Locate the cell with the specified text and output its (X, Y) center coordinate. 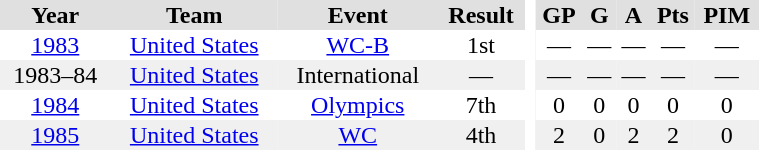
1st (482, 45)
Result (482, 15)
WC (358, 135)
GP (559, 15)
Pts (673, 15)
1983 (56, 45)
Year (56, 15)
WC-B (358, 45)
Team (194, 15)
International (358, 75)
1984 (56, 105)
1985 (56, 135)
4th (482, 135)
1983–84 (56, 75)
Event (358, 15)
Olympics (358, 105)
A (633, 15)
G (599, 15)
PIM (726, 15)
7th (482, 105)
